Provide the (X, Y) coordinate of the cell's center where the given text is located.  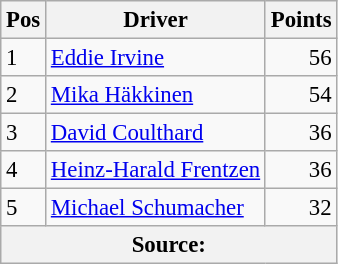
Heinz-Harald Frentzen (156, 170)
3 (24, 133)
2 (24, 95)
1 (24, 58)
54 (300, 95)
Eddie Irvine (156, 58)
5 (24, 208)
Pos (24, 20)
Source: (169, 245)
4 (24, 170)
Michael Schumacher (156, 208)
Points (300, 20)
Driver (156, 20)
David Coulthard (156, 133)
Mika Häkkinen (156, 95)
56 (300, 58)
32 (300, 208)
